Return the [x, y] coordinate for the center point of the cell that contains the specified text.  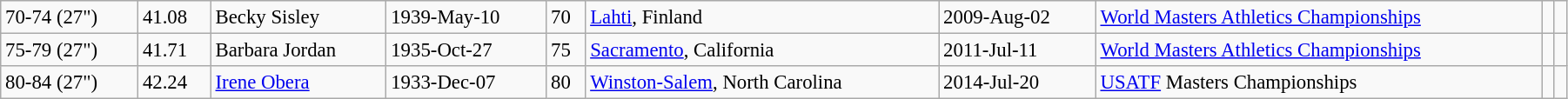
1935-Oct-27 [466, 50]
75 [566, 50]
41.08 [175, 17]
70 [566, 17]
Winston-Salem, North Carolina [762, 82]
Becky Sisley [298, 17]
80-84 (27") [70, 82]
2011-Jul-11 [1017, 50]
Barbara Jordan [298, 50]
1939-May-10 [466, 17]
Irene Obera [298, 82]
USATF Masters Championships [1319, 82]
75-79 (27") [70, 50]
Lahti, Finland [762, 17]
80 [566, 82]
1933-Dec-07 [466, 82]
42.24 [175, 82]
70-74 (27") [70, 17]
41.71 [175, 50]
Sacramento, California [762, 50]
2014-Jul-20 [1017, 82]
2009-Aug-02 [1017, 17]
